Capture the cell that displays the provided text and extract its [x, y] central coordinate. 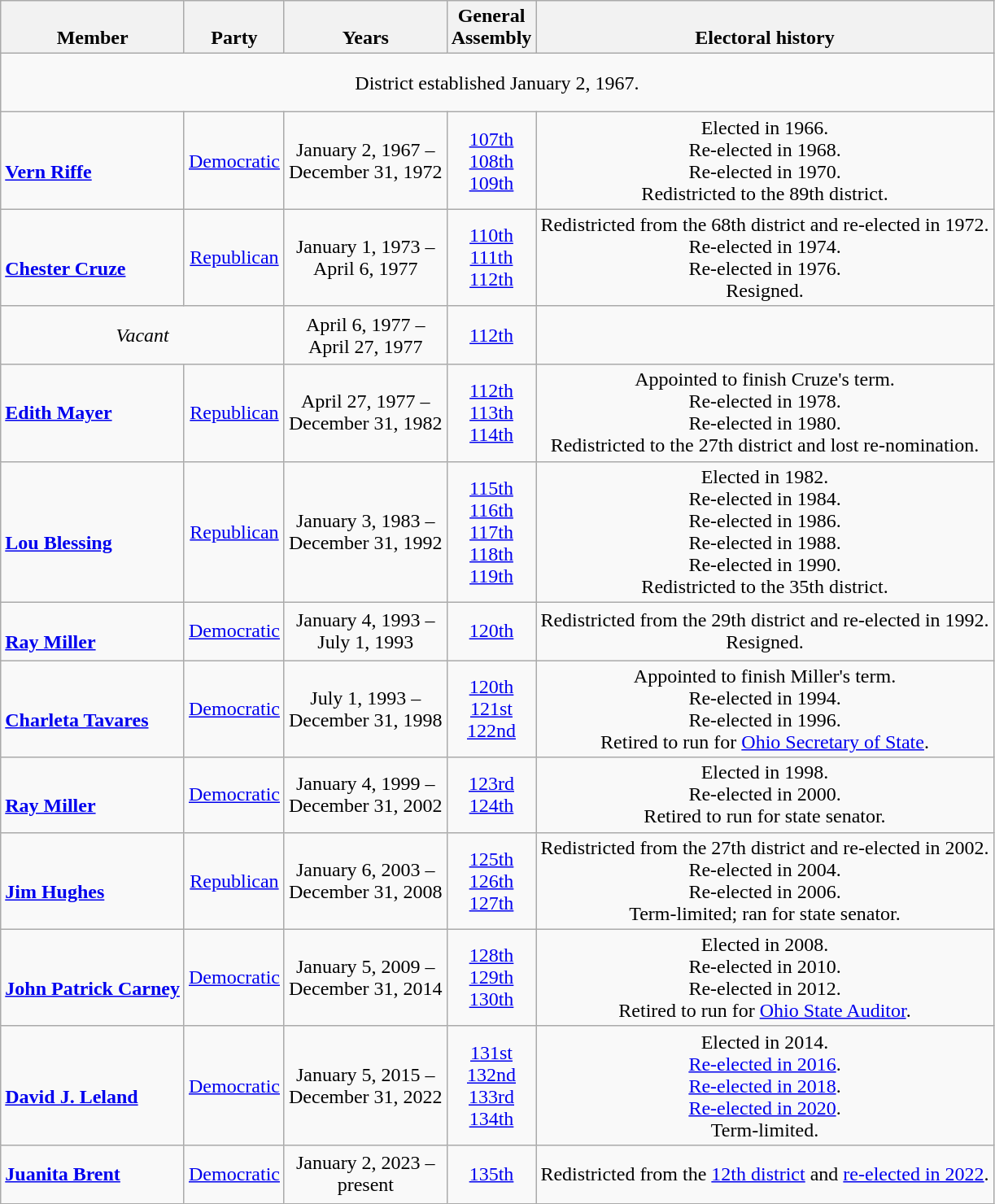
Lou Blessing [93, 532]
Appointed to finish Miller's term.Re-elected in 1994.Re-elected in 1996.Retired to run for Ohio Secretary of State. [765, 709]
January 1, 1973 –April 6, 1977 [365, 257]
David J. Leland [93, 1085]
Redistricted from the 29th district and re-elected in 1992.Resigned. [765, 631]
Chester Cruze [93, 257]
January 4, 1999 –December 31, 2002 [365, 795]
131st132nd133rd134th [491, 1085]
115th116th117th118th119th [491, 532]
Member [93, 28]
January 6, 2003 –December 31, 2008 [365, 880]
Years [365, 28]
Jim Hughes [93, 880]
January 2, 2023 –present [365, 1174]
July 1, 1993 –December 31, 1998 [365, 709]
123rd124th [491, 795]
Vern Riffe [93, 161]
Appointed to finish Cruze's term.Re-elected in 1978.Re-elected in 1980.Redistricted to the 27th district and lost re-nomination. [765, 413]
GeneralAssembly [491, 28]
Electoral history [765, 28]
Juanita Brent [93, 1174]
District established January 2, 1967. [497, 83]
Redistricted from the 68th district and re-elected in 1972.Re-elected in 1974.Re-elected in 1976.Resigned. [765, 257]
110th111th112th [491, 257]
Elected in 1998.Re-elected in 2000.Retired to run for state senator. [765, 795]
120th [491, 631]
128th129th130th [491, 978]
Elected in 1966.Re-elected in 1968.Re-elected in 1970.Redistricted to the 89th district. [765, 161]
107th108th109th [491, 161]
120th121st122nd [491, 709]
January 2, 1967 –December 31, 1972 [365, 161]
John Patrick Carney [93, 978]
Vacant [143, 335]
Party [234, 28]
112th113th114th [491, 413]
April 6, 1977 –April 27, 1977 [365, 335]
January 5, 2015 –December 31, 2022 [365, 1085]
Redistricted from the 27th district and re-elected in 2002.Re-elected in 2004.Re-elected in 2006.Term-limited; ran for state senator. [765, 880]
January 4, 1993 –July 1, 1993 [365, 631]
135th [491, 1174]
Elected in 2014.Re-elected in 2016.Re-elected in 2018.Re-elected in 2020.Term-limited. [765, 1085]
Edith Mayer [93, 413]
Redistricted from the 12th district and re-elected in 2022. [765, 1174]
Elected in 2008.Re-elected in 2010.Re-elected in 2012.Retired to run for Ohio State Auditor. [765, 978]
125th126th127th [491, 880]
112th [491, 335]
April 27, 1977 –December 31, 1982 [365, 413]
Charleta Tavares [93, 709]
January 5, 2009 –December 31, 2014 [365, 978]
January 3, 1983 –December 31, 1992 [365, 532]
Elected in 1982.Re-elected in 1984.Re-elected in 1986.Re-elected in 1988.Re-elected in 1990.Redistricted to the 35th district. [765, 532]
